For the text-containing cell, return its midpoint in [x, y] coordinate format. 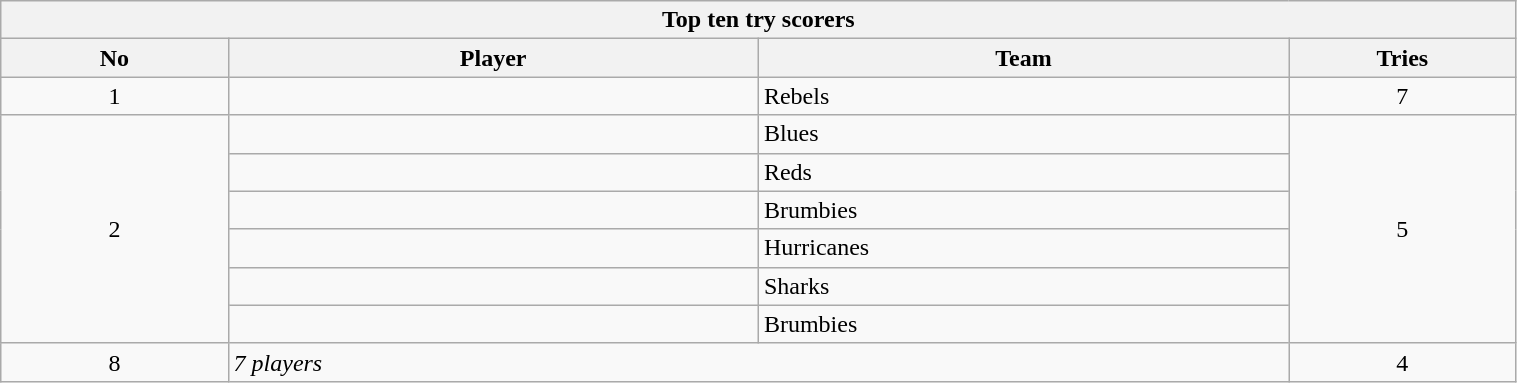
8 [114, 362]
7 players [758, 362]
Reds [1023, 172]
No [114, 58]
Player [493, 58]
1 [114, 96]
Sharks [1023, 286]
4 [1402, 362]
5 [1402, 229]
Hurricanes [1023, 248]
2 [114, 229]
7 [1402, 96]
Rebels [1023, 96]
Top ten try scorers [758, 20]
Blues [1023, 134]
Team [1023, 58]
Tries [1402, 58]
